Output the (x, y) coordinate of the center of the cell containing the given text.  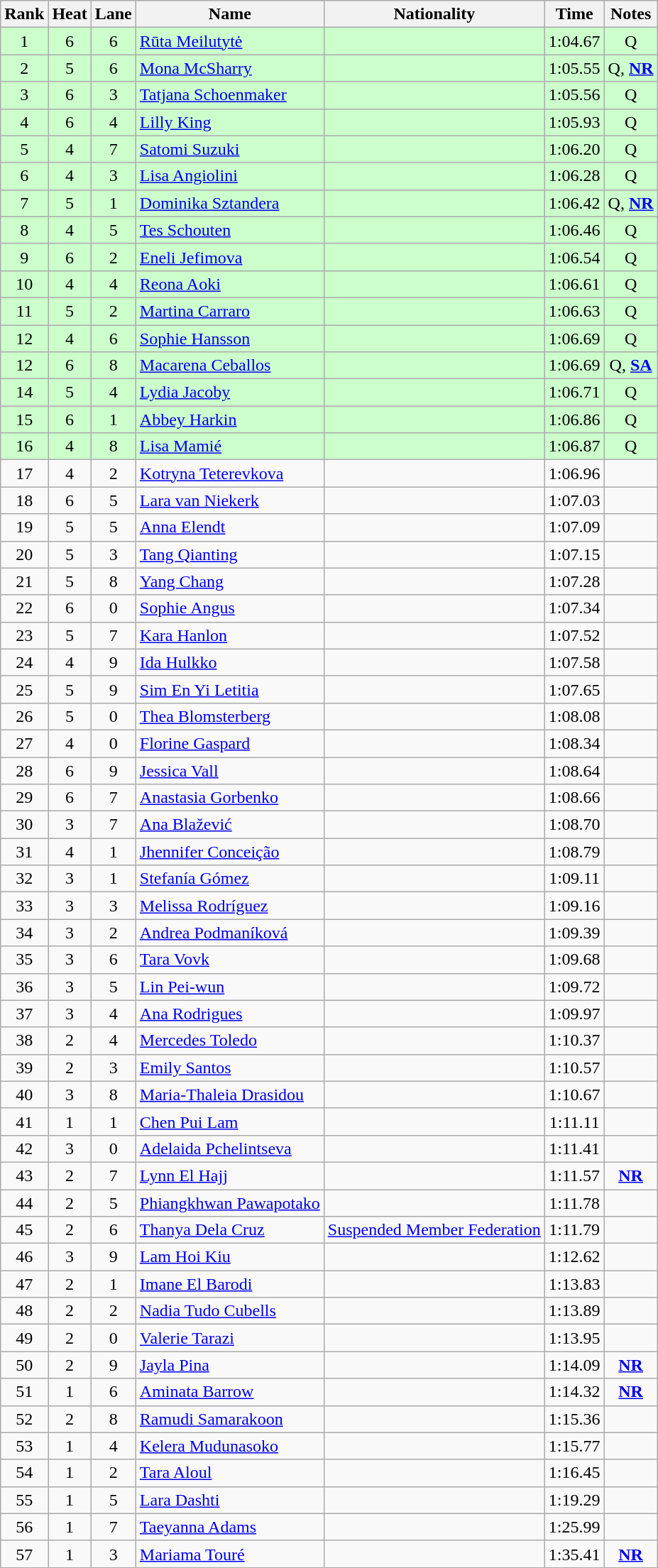
1:15.77 (574, 1446)
Tara Aloul (230, 1473)
Adelaida Pchelintseva (230, 1148)
Yang Chang (230, 581)
Phiangkhwan Pawapotako (230, 1203)
30 (24, 825)
1:07.65 (574, 689)
Jayla Pina (230, 1365)
1:07.28 (574, 581)
1:06.28 (574, 176)
Stefanía Gómez (230, 879)
1:09.72 (574, 987)
1:13.83 (574, 1284)
1:06.54 (574, 257)
1:14.32 (574, 1392)
16 (24, 446)
Eneli Jefimova (230, 257)
Ida Hulkko (230, 662)
Anastasia Gorbenko (230, 798)
25 (24, 689)
1:10.37 (574, 1041)
1:08.34 (574, 743)
21 (24, 581)
1:25.99 (574, 1527)
Lynn El Hajj (230, 1175)
Dominika Sztandera (230, 203)
34 (24, 933)
1:11.57 (574, 1175)
53 (24, 1446)
Taeyanna Adams (230, 1527)
Macarena Ceballos (230, 366)
Rank (24, 14)
Kotryna Teterevkova (230, 473)
Ana Rodrigues (230, 1014)
Anna Elendt (230, 527)
Mariama Touré (230, 1554)
17 (24, 473)
Lin Pei-wun (230, 987)
Thanya Dela Cruz (230, 1230)
1:35.41 (574, 1554)
1:06.63 (574, 311)
Q, SA (630, 366)
Rūta Meilutytė (230, 41)
1:07.34 (574, 608)
1:11.41 (574, 1148)
1:08.70 (574, 825)
1:06.46 (574, 230)
Jessica Vall (230, 770)
Sophie Angus (230, 608)
36 (24, 987)
1:05.93 (574, 122)
Sim En Yi Letitia (230, 689)
40 (24, 1095)
1:19.29 (574, 1500)
Imane El Barodi (230, 1284)
1:07.15 (574, 554)
1:14.09 (574, 1365)
Ramudi Samarakoon (230, 1419)
1:11.78 (574, 1203)
1:10.57 (574, 1068)
Melissa Rodríguez (230, 906)
1:11.11 (574, 1122)
Ana Blažević (230, 825)
1:05.55 (574, 68)
1:13.89 (574, 1311)
1:06.20 (574, 149)
Kara Hanlon (230, 635)
Tang Qianting (230, 554)
Tes Schouten (230, 230)
Maria-Thaleia Drasidou (230, 1095)
38 (24, 1041)
Lara van Niekerk (230, 500)
29 (24, 798)
Lisa Angiolini (230, 176)
Aminata Barrow (230, 1392)
1:07.58 (574, 662)
1:06.71 (574, 393)
Lam Hoi Kiu (230, 1257)
1:09.68 (574, 960)
24 (24, 662)
27 (24, 743)
1:07.09 (574, 527)
1:15.36 (574, 1419)
1:09.97 (574, 1014)
1:08.79 (574, 852)
1:10.67 (574, 1095)
Lisa Mamié (230, 446)
48 (24, 1311)
1:09.11 (574, 879)
23 (24, 635)
Time (574, 14)
1:13.95 (574, 1338)
Satomi Suzuki (230, 149)
1:06.42 (574, 203)
Tara Vovk (230, 960)
51 (24, 1392)
1:06.61 (574, 284)
39 (24, 1068)
Chen Pui Lam (230, 1122)
Valerie Tarazi (230, 1338)
Kelera Mudunasoko (230, 1446)
50 (24, 1365)
Tatjana Schoenmaker (230, 95)
57 (24, 1554)
1:09.16 (574, 906)
Lydia Jacoby (230, 393)
14 (24, 393)
Nadia Tudo Cubells (230, 1311)
1:12.62 (574, 1257)
Nationality (434, 14)
1:09.39 (574, 933)
Lara Dashti (230, 1500)
Mona McSharry (230, 68)
Sophie Hansson (230, 339)
44 (24, 1203)
28 (24, 770)
Martina Carraro (230, 311)
11 (24, 311)
Emily Santos (230, 1068)
49 (24, 1338)
45 (24, 1230)
1:08.64 (574, 770)
32 (24, 879)
1:08.08 (574, 716)
1:16.45 (574, 1473)
10 (24, 284)
54 (24, 1473)
Lane (114, 14)
37 (24, 1014)
Andrea Podmaníková (230, 933)
1:07.52 (574, 635)
1:11.79 (574, 1230)
Lilly King (230, 122)
18 (24, 500)
15 (24, 420)
Florine Gaspard (230, 743)
35 (24, 960)
1:04.67 (574, 41)
Name (230, 14)
42 (24, 1148)
Thea Blomsterberg (230, 716)
31 (24, 852)
56 (24, 1527)
1:06.96 (574, 473)
1:07.03 (574, 500)
19 (24, 527)
33 (24, 906)
20 (24, 554)
Abbey Harkin (230, 420)
Reona Aoki (230, 284)
52 (24, 1419)
1:06.87 (574, 446)
1:06.86 (574, 420)
41 (24, 1122)
47 (24, 1284)
26 (24, 716)
1:05.56 (574, 95)
1:08.66 (574, 798)
Notes (630, 14)
55 (24, 1500)
Suspended Member Federation (434, 1230)
Mercedes Toledo (230, 1041)
Jhennifer Conceição (230, 852)
22 (24, 608)
43 (24, 1175)
Heat (70, 14)
46 (24, 1257)
